Determine the (X, Y) coordinate at the center of the cell enclosing the given text.  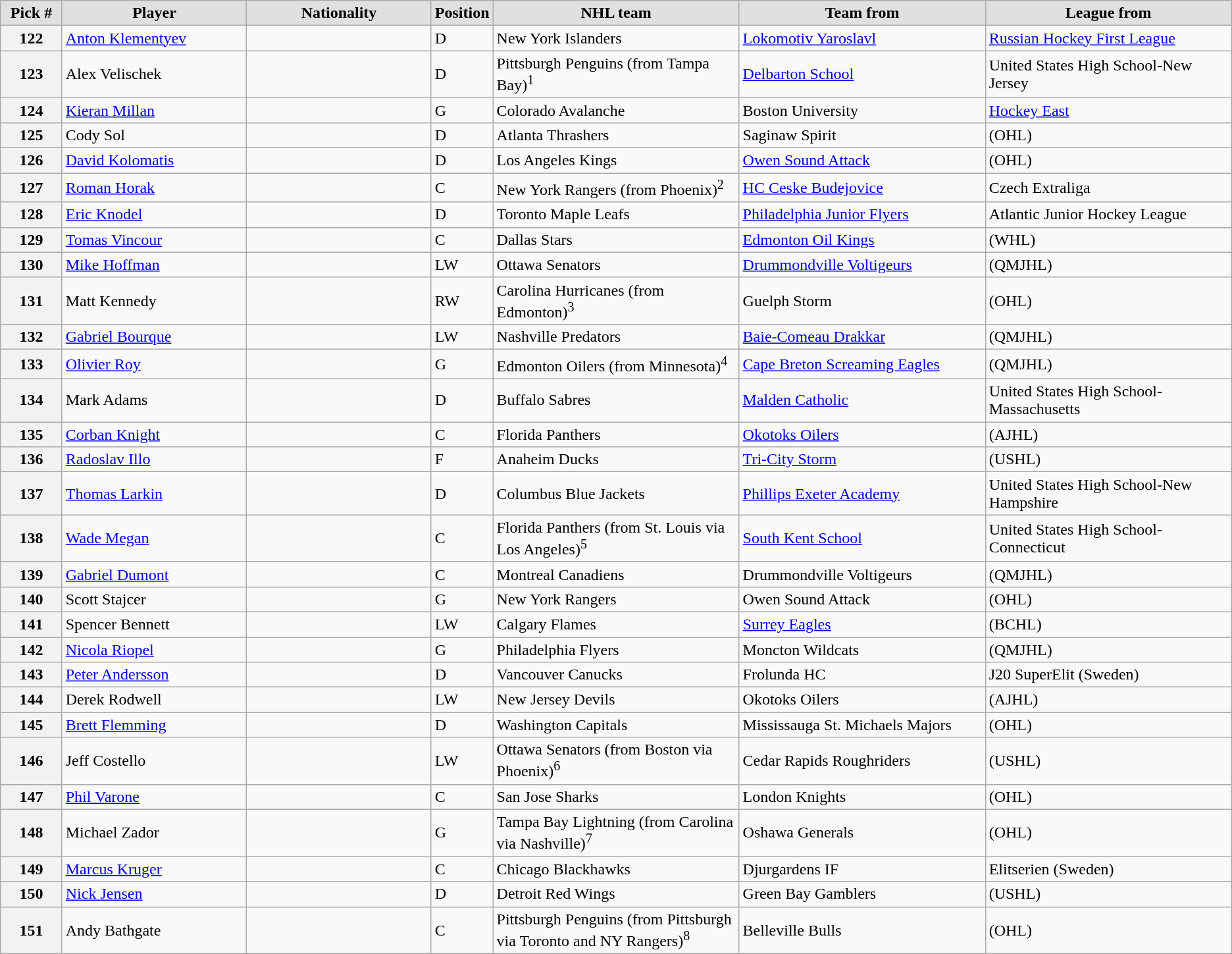
Marcus Kruger (154, 869)
150 (32, 894)
United States High School-Massachusetts (1108, 400)
136 (32, 460)
127 (32, 188)
Pittsburgh Penguins (from Pittsburgh via Toronto and NY Rangers)8 (616, 930)
151 (32, 930)
Mark Adams (154, 400)
Elitserien (Sweden) (1108, 869)
Atlanta Thrashers (616, 135)
Los Angeles Kings (616, 161)
Jeff Costello (154, 761)
145 (32, 725)
140 (32, 599)
Nashville Predators (616, 337)
Baie-Comeau Drakkar (862, 337)
126 (32, 161)
Mike Hoffman (154, 265)
Djurgardens IF (862, 869)
141 (32, 624)
Brett Flemming (154, 725)
Cape Breton Screaming Eagles (862, 365)
Toronto Maple Leafs (616, 215)
139 (32, 574)
Moncton Wildcats (862, 650)
Surrey Eagles (862, 624)
Ottawa Senators (from Boston via Phoenix)6 (616, 761)
Montreal Canadiens (616, 574)
Nationality (340, 13)
Washington Capitals (616, 725)
Phillips Exeter Academy (862, 494)
South Kent School (862, 539)
Gabriel Dumont (154, 574)
Matt Kennedy (154, 301)
Thomas Larkin (154, 494)
147 (32, 797)
Hockey East (1108, 110)
Ottawa Senators (616, 265)
Spencer Bennett (154, 624)
Frolunda HC (862, 675)
130 (32, 265)
Philadelphia Junior Flyers (862, 215)
132 (32, 337)
125 (32, 135)
Eric Knodel (154, 215)
League from (1108, 13)
Buffalo Sabres (616, 400)
Lokomotiv Yaroslavl (862, 38)
(WHL) (1108, 240)
Oshawa Generals (862, 833)
Michael Zador (154, 833)
143 (32, 675)
Chicago Blackhawks (616, 869)
Vancouver Canucks (616, 675)
133 (32, 365)
United States High School-Connecticut (1108, 539)
Malden Catholic (862, 400)
Roman Horak (154, 188)
Edmonton Oilers (from Minnesota)4 (616, 365)
Carolina Hurricanes (from Edmonton)3 (616, 301)
Calgary Flames (616, 624)
Guelph Storm (862, 301)
Colorado Avalanche (616, 110)
Team from (862, 13)
Nicola Riopel (154, 650)
London Knights (862, 797)
Philadelphia Flyers (616, 650)
149 (32, 869)
Wade Megan (154, 539)
Anton Klementyev (154, 38)
Delbarton School (862, 74)
131 (32, 301)
148 (32, 833)
Cody Sol (154, 135)
HC Ceske Budejovice (862, 188)
Tomas Vincour (154, 240)
NHL team (616, 13)
137 (32, 494)
New York Islanders (616, 38)
Anaheim Ducks (616, 460)
Florida Panthers (from St. Louis via Los Angeles)5 (616, 539)
David Kolomatis (154, 161)
135 (32, 435)
Pick # (32, 13)
Detroit Red Wings (616, 894)
Radoslav Illo (154, 460)
Gabriel Bourque (154, 337)
Andy Bathgate (154, 930)
Tampa Bay Lightning (from Carolina via Nashville)7 (616, 833)
Nick Jensen (154, 894)
United States High School-New Jersey (1108, 74)
(BCHL) (1108, 624)
Columbus Blue Jackets (616, 494)
Alex Velischek (154, 74)
Pittsburgh Penguins (from Tampa Bay)1 (616, 74)
Czech Extraliga (1108, 188)
123 (32, 74)
Saginaw Spirit (862, 135)
Cedar Rapids Roughriders (862, 761)
Scott Stajcer (154, 599)
Phil Varone (154, 797)
San Jose Sharks (616, 797)
146 (32, 761)
Olivier Roy (154, 365)
Atlantic Junior Hockey League (1108, 215)
128 (32, 215)
Russian Hockey First League (1108, 38)
RW (462, 301)
Belleville Bulls (862, 930)
138 (32, 539)
Kieran Millan (154, 110)
Corban Knight (154, 435)
122 (32, 38)
Green Bay Gamblers (862, 894)
New York Rangers (616, 599)
Mississauga St. Michaels Majors (862, 725)
Dallas Stars (616, 240)
Player (154, 13)
New Jersey Devils (616, 700)
Tri-City Storm (862, 460)
134 (32, 400)
Edmonton Oil Kings (862, 240)
F (462, 460)
Boston University (862, 110)
Position (462, 13)
Florida Panthers (616, 435)
J20 SuperElit (Sweden) (1108, 675)
142 (32, 650)
Peter Andersson (154, 675)
New York Rangers (from Phoenix)2 (616, 188)
124 (32, 110)
144 (32, 700)
129 (32, 240)
United States High School-New Hampshire (1108, 494)
Derek Rodwell (154, 700)
